Return [x, y] of the center of cell containing provided text 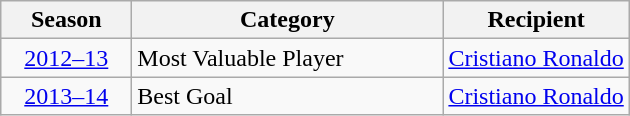
Best Goal [288, 96]
Category [288, 20]
Season [66, 20]
Recipient [536, 20]
Most Valuable Player [288, 58]
2012–13 [66, 58]
2013–14 [66, 96]
